From the cell containing the given text, extract its center point as [X, Y] coordinate. 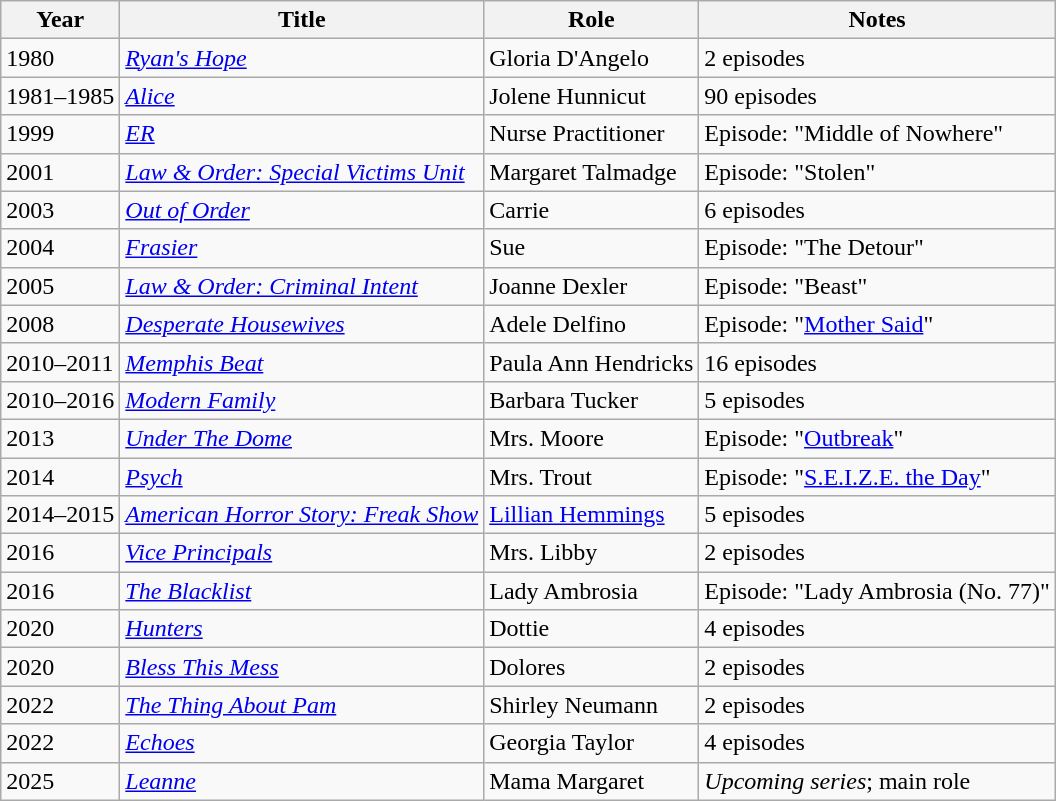
The Blacklist [302, 591]
Joanne Dexler [592, 286]
Dottie [592, 629]
Episode: "Stolen" [878, 172]
Mrs. Libby [592, 553]
Shirley Neumann [592, 705]
Episode: "Outbreak" [878, 438]
1999 [60, 134]
2003 [60, 210]
2008 [60, 324]
1980 [60, 58]
Carrie [592, 210]
Upcoming series; main role [878, 781]
Out of Order [302, 210]
6 episodes [878, 210]
Mrs. Trout [592, 477]
2014 [60, 477]
Barbara Tucker [592, 400]
Under The Dome [302, 438]
Mama Margaret [592, 781]
2013 [60, 438]
Paula Ann Hendricks [592, 362]
Ryan's Hope [302, 58]
Law & Order: Special Victims Unit [302, 172]
2010–2016 [60, 400]
Margaret Talmadge [592, 172]
Role [592, 20]
Year [60, 20]
Law & Order: Criminal Intent [302, 286]
2010–2011 [60, 362]
Mrs. Moore [592, 438]
1981–1985 [60, 96]
Episode: "Beast" [878, 286]
Gloria D'Angelo [592, 58]
90 episodes [878, 96]
Modern Family [302, 400]
Episode: "Lady Ambrosia (No. 77)" [878, 591]
The Thing About Pam [302, 705]
ER [302, 134]
Leanne [302, 781]
2004 [60, 248]
Alice [302, 96]
2005 [60, 286]
Lillian Hemmings [592, 515]
Memphis Beat [302, 362]
Frasier [302, 248]
Adele Delfino [592, 324]
2001 [60, 172]
2014–2015 [60, 515]
Nurse Practitioner [592, 134]
2025 [60, 781]
Episode: "Middle of Nowhere" [878, 134]
American Horror Story: Freak Show [302, 515]
Title [302, 20]
Jolene Hunnicut [592, 96]
Hunters [302, 629]
Dolores [592, 667]
Echoes [302, 743]
Sue [592, 248]
Lady Ambrosia [592, 591]
Desperate Housewives [302, 324]
16 episodes [878, 362]
Episode: "Mother Said" [878, 324]
Episode: "The Detour" [878, 248]
Episode: "S.E.I.Z.E. the Day" [878, 477]
Bless This Mess [302, 667]
Georgia Taylor [592, 743]
Notes [878, 20]
Psych [302, 477]
Vice Principals [302, 553]
